Extract the (X, Y) coordinate from the center of the cell holding the provided text.  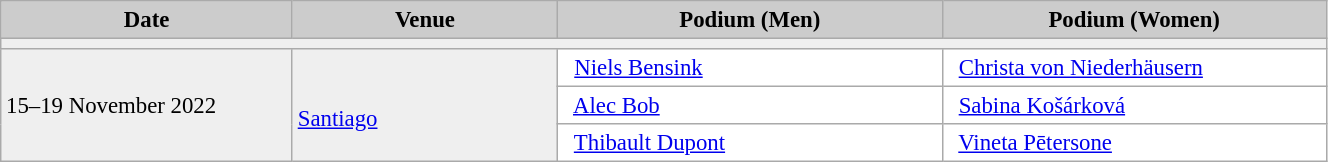
Thibault Dupont (750, 143)
Podium (Men) (750, 20)
Podium (Women) (1134, 20)
Christa von Niederhäusern (1134, 68)
Alec Bob (750, 106)
Santiago (424, 106)
Date (147, 20)
Sabina Košárková (1134, 106)
15–19 November 2022 (147, 106)
Vineta Pētersone (1134, 143)
Venue (424, 20)
Niels Bensink (750, 68)
